Capture the cell that displays the provided text and extract its [x, y] central coordinate. 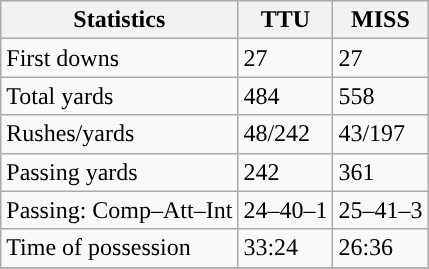
43/197 [380, 134]
25–41–3 [380, 210]
First downs [120, 58]
Statistics [120, 20]
558 [380, 96]
Rushes/yards [120, 134]
242 [286, 172]
33:24 [286, 248]
Time of possession [120, 248]
361 [380, 172]
Passing: Comp–Att–Int [120, 210]
48/242 [286, 134]
Total yards [120, 96]
Passing yards [120, 172]
24–40–1 [286, 210]
TTU [286, 20]
26:36 [380, 248]
MISS [380, 20]
484 [286, 96]
